Return the [x, y] coordinate for the center point of the cell that contains the specified text.  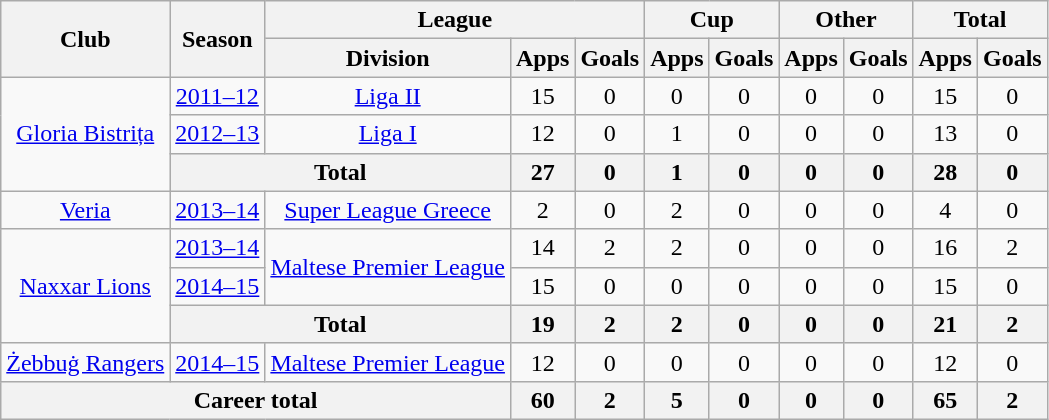
13 [945, 134]
14 [542, 248]
28 [945, 172]
Liga I [388, 134]
27 [542, 172]
65 [945, 400]
Club [86, 39]
21 [945, 324]
League [455, 20]
Żebbuġ Rangers [86, 362]
16 [945, 248]
Veria [86, 210]
Other [846, 20]
4 [945, 210]
5 [677, 400]
2012–13 [218, 134]
Liga II [388, 96]
Gloria Bistrița [86, 134]
Cup [712, 20]
Naxxar Lions [86, 286]
Career total [256, 400]
Division [388, 58]
2011–12 [218, 96]
Super League Greece [388, 210]
60 [542, 400]
19 [542, 324]
Season [218, 39]
